From the cell containing the given text, extract its center point as (x, y) coordinate. 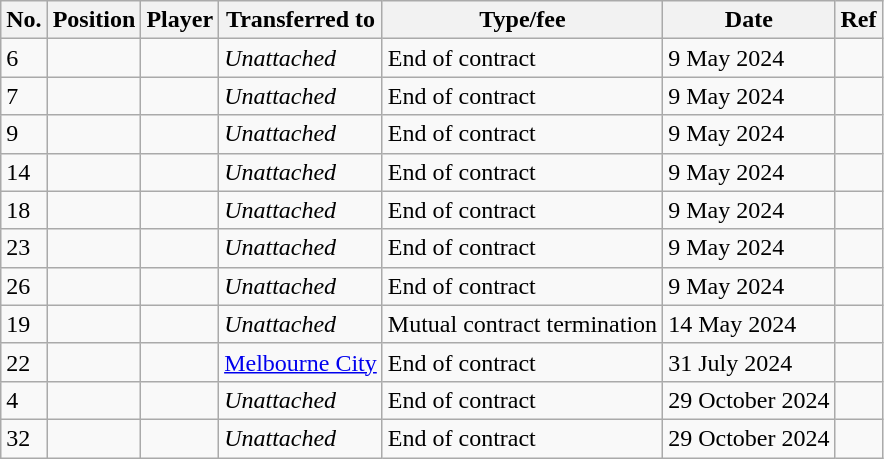
Transferred to (301, 20)
23 (24, 248)
Melbourne City (301, 362)
No. (24, 20)
18 (24, 210)
14 May 2024 (749, 324)
32 (24, 438)
22 (24, 362)
Mutual contract termination (522, 324)
14 (24, 172)
26 (24, 286)
7 (24, 96)
4 (24, 400)
Date (749, 20)
31 July 2024 (749, 362)
6 (24, 58)
Ref (858, 20)
19 (24, 324)
Position (94, 20)
Type/fee (522, 20)
9 (24, 134)
Player (180, 20)
